Pinpoint the cell where the given text exists, returning its (X, Y) midpoint coordinate. 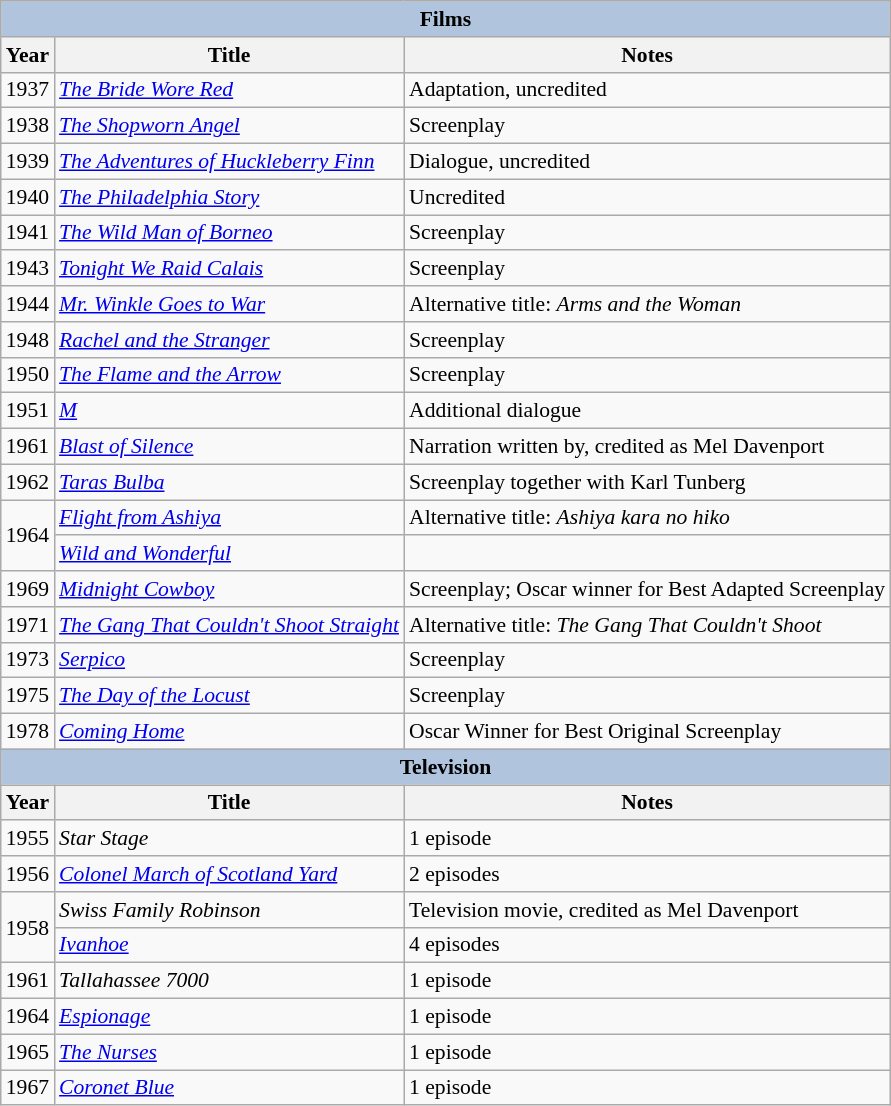
Flight from Ashiya (229, 518)
The Gang That Couldn't Shoot Straight (229, 625)
Colonel March of Scotland Yard (229, 874)
Television movie, credited as Mel Davenport (647, 910)
1978 (28, 732)
Oscar Winner for Best Original Screenplay (647, 732)
Films (446, 19)
Blast of Silence (229, 447)
1965 (28, 1052)
The Day of the Locust (229, 696)
1941 (28, 233)
Adaptation, uncredited (647, 90)
Alternative title: Arms and the Woman (647, 304)
1958 (28, 928)
The Wild Man of Borneo (229, 233)
The Shopworn Angel (229, 126)
1948 (28, 340)
Serpico (229, 660)
1967 (28, 1088)
Ivanhoe (229, 945)
1950 (28, 375)
Rachel and the Stranger (229, 340)
Narration written by, credited as Mel Davenport (647, 447)
1969 (28, 589)
1971 (28, 625)
1951 (28, 411)
Tallahassee 7000 (229, 981)
4 episodes (647, 945)
1940 (28, 197)
1944 (28, 304)
1956 (28, 874)
Midnight Cowboy (229, 589)
Alternative title: Ashiya kara no hiko (647, 518)
Alternative title: The Gang That Couldn't Shoot (647, 625)
Additional dialogue (647, 411)
Swiss Family Robinson (229, 910)
Espionage (229, 1017)
1975 (28, 696)
Dialogue, uncredited (647, 162)
The Nurses (229, 1052)
1937 (28, 90)
Tonight We Raid Calais (229, 269)
The Adventures of Huckleberry Finn (229, 162)
1973 (28, 660)
Screenplay; Oscar winner for Best Adapted Screenplay (647, 589)
The Philadelphia Story (229, 197)
Television (446, 767)
Taras Bulba (229, 482)
Wild and Wonderful (229, 554)
1938 (28, 126)
The Bride Wore Red (229, 90)
1943 (28, 269)
Mr. Winkle Goes to War (229, 304)
1962 (28, 482)
Coming Home (229, 732)
2 episodes (647, 874)
Star Stage (229, 839)
M (229, 411)
Coronet Blue (229, 1088)
1939 (28, 162)
The Flame and the Arrow (229, 375)
Screenplay together with Karl Tunberg (647, 482)
Uncredited (647, 197)
1955 (28, 839)
